Find where the given text appears and provide that cell's center as (X, Y) coordinate. 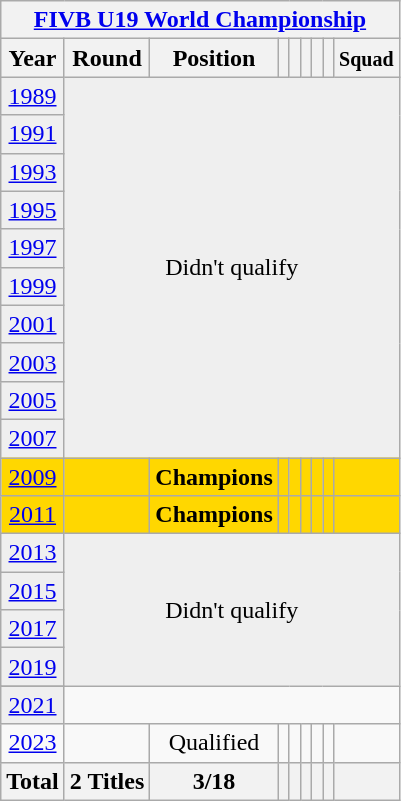
2001 (33, 324)
2015 (33, 591)
Squad (367, 58)
2011 (33, 515)
3/18 (214, 781)
2023 (33, 743)
Year (33, 58)
2003 (33, 362)
Qualified (214, 743)
1991 (33, 134)
2019 (33, 667)
2017 (33, 629)
2009 (33, 477)
1993 (33, 172)
1999 (33, 286)
2 Titles (107, 781)
1995 (33, 210)
Total (33, 781)
1989 (33, 96)
Round (107, 58)
2007 (33, 438)
2013 (33, 553)
2005 (33, 400)
2021 (33, 705)
FIVB U19 World Championship (200, 20)
1997 (33, 248)
Position (214, 58)
